Identify which cell holds the provided text, then report its (x, y) central coordinate. 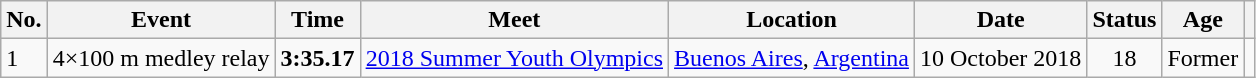
Time (318, 20)
No. (24, 20)
Buenos Aires, Argentina (792, 58)
1 (24, 58)
Event (161, 20)
Former (1203, 58)
10 October 2018 (1000, 58)
3:35.17 (318, 58)
Location (792, 20)
Age (1203, 20)
4×100 m medley relay (161, 58)
2018 Summer Youth Olympics (514, 58)
18 (1124, 58)
Meet (514, 20)
Date (1000, 20)
Status (1124, 20)
